Locate the cell with the specified text and output its [x, y] center coordinate. 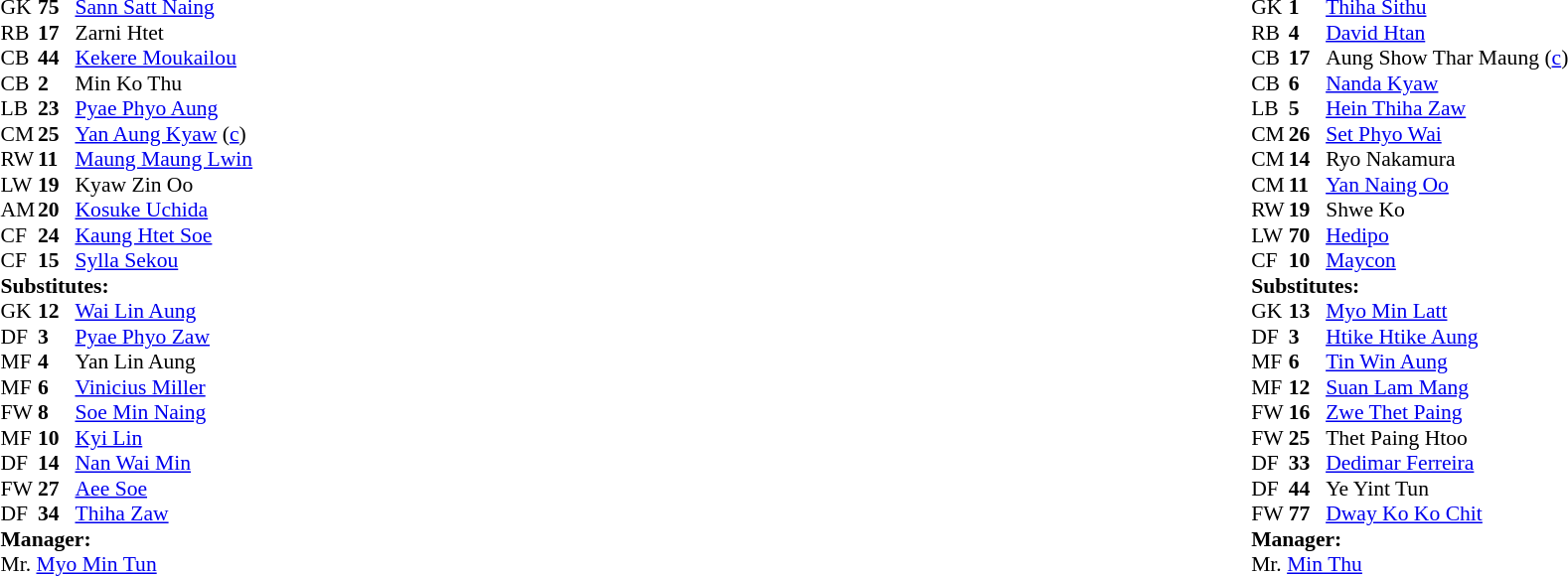
Htike Htike Aung [1447, 337]
Shwe Ko [1447, 210]
Hedipo [1447, 235]
24 [57, 235]
Kyaw Zin Oo [165, 185]
Soe Min Naing [165, 412]
David Htan [1447, 33]
Thiha Zaw [165, 513]
Wai Lin Aung [165, 311]
Min Ko Thu [165, 83]
Thet Paing Htoo [1447, 438]
Ryo Nakamura [1447, 160]
Myo Min Latt [1447, 311]
Pyae Phyo Zaw [165, 337]
Maung Maung Lwin [165, 160]
Hein Thiha Zaw [1447, 108]
16 [1308, 412]
Kyi Lin [165, 438]
Zwe Thet Paing [1447, 412]
34 [57, 513]
Zarni Htet [165, 33]
23 [57, 108]
Yan Aung Kyaw (c) [165, 134]
2 [57, 83]
33 [1308, 464]
8 [57, 412]
Yan Naing Oo [1447, 185]
Pyae Phyo Aung [165, 108]
77 [1308, 513]
15 [57, 261]
5 [1308, 108]
Vinicius Miller [165, 387]
26 [1308, 134]
Aee Soe [165, 489]
Nan Wai Min [165, 464]
Kekere Moukailou [165, 59]
27 [57, 489]
AM [19, 210]
Suan Lam Mang [1447, 387]
Ye Yint Tun [1447, 489]
Kaung Htet Soe [165, 235]
Set Phyo Wai [1447, 134]
Tin Win Aung [1447, 362]
Maycon [1447, 261]
Sylla Sekou [165, 261]
70 [1308, 235]
Nanda Kyaw [1447, 83]
Yan Lin Aung [165, 362]
Kosuke Uchida [165, 210]
20 [57, 210]
Dedimar Ferreira [1447, 464]
Aung Show Thar Maung (c) [1447, 59]
Dway Ko Ko Chit [1447, 513]
13 [1308, 311]
